Find where the given text appears and provide that cell's center as [x, y] coordinate. 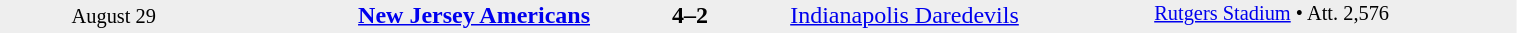
New Jersey Americans [410, 15]
Indianapolis Daredevils [971, 15]
4–2 [690, 15]
August 29 [114, 16]
Rutgers Stadium • Att. 2,576 [1335, 16]
